Return [X, Y] of the center of cell containing provided text 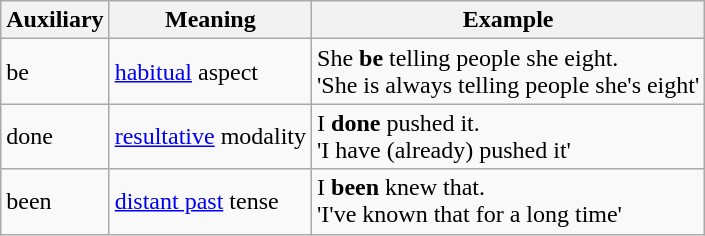
Auxiliary [55, 20]
been [55, 202]
habitual aspect [210, 72]
Example [508, 20]
distant past tense [210, 202]
She be telling people she eight.'She is always telling people she's eight' [508, 72]
done [55, 136]
I been knew that.'I've known that for a long time' [508, 202]
Meaning [210, 20]
be [55, 72]
resultative modality [210, 136]
I done pushed it.'I have (already) pushed it' [508, 136]
